Detect which cell encompasses the target text, then output its [x, y] center coordinate. 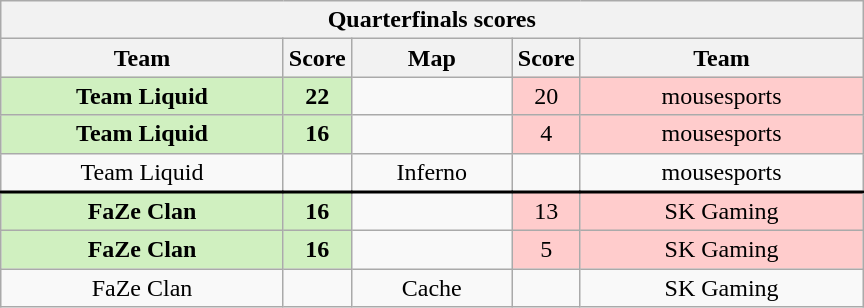
20 [546, 96]
4 [546, 134]
5 [546, 250]
Map [432, 58]
Quarterfinals scores [432, 20]
Inferno [432, 172]
13 [546, 212]
22 [317, 96]
Cache [432, 288]
